For the text-containing cell, return its midpoint in [x, y] coordinate format. 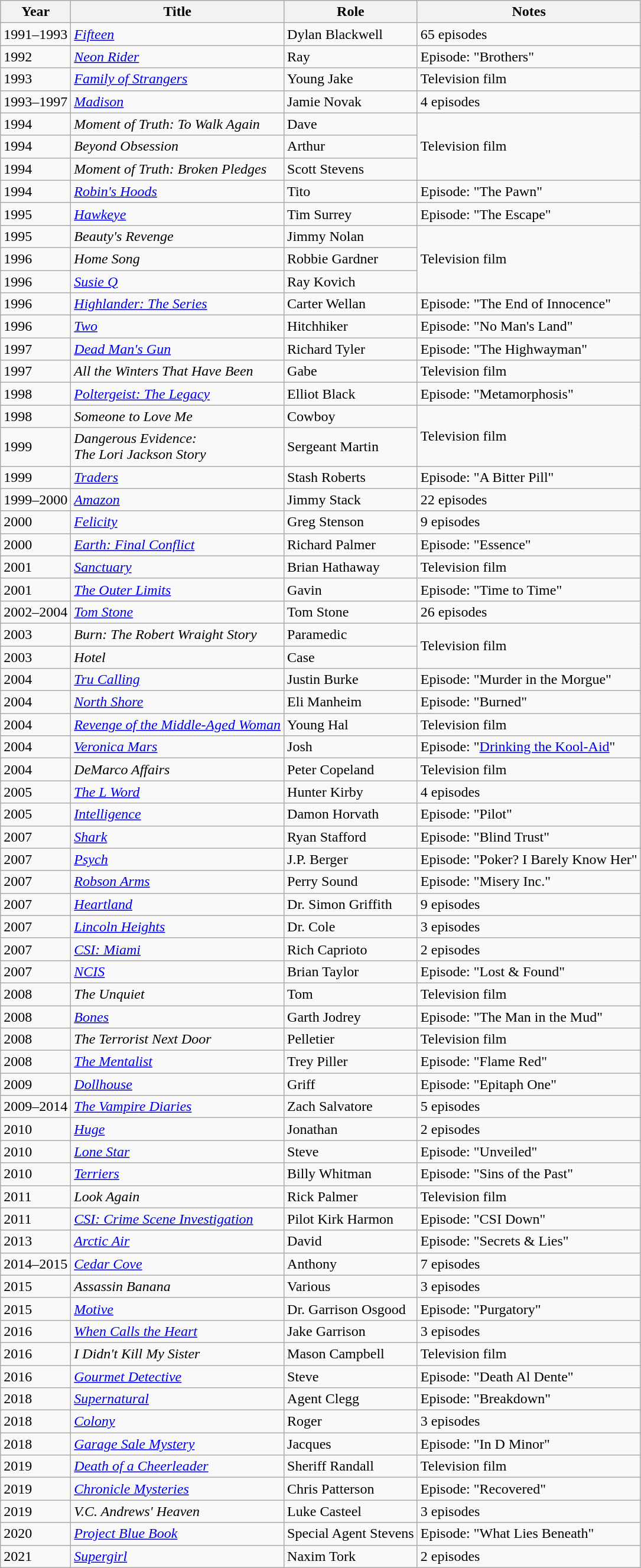
Arctic Air [177, 1241]
Jacques [351, 1444]
I Didn't Kill My Sister [177, 1354]
Hunter Kirby [351, 792]
Dr. Simon Griffith [351, 904]
Intelligence [177, 814]
Episode: "Lost & Found" [529, 972]
Year [35, 12]
Hawkeye [177, 214]
Jake Garrison [351, 1331]
Griff [351, 1084]
Arthur [351, 146]
Episode: "Recovered" [529, 1489]
Someone to Love Me [177, 416]
2013 [35, 1241]
7 episodes [529, 1264]
Roger [351, 1422]
Lincoln Heights [177, 927]
Scott Stevens [351, 169]
Episode: "Flame Red" [529, 1062]
Hotel [177, 657]
Tru Calling [177, 680]
Episode: "The Escape" [529, 214]
Gavin [351, 589]
Death of a Cheerleader [177, 1466]
Damon Horvath [351, 814]
Brian Taylor [351, 972]
Ryan Stafford [351, 837]
Luke Casteel [351, 1511]
Special Agent Stevens [351, 1534]
When Calls the Heart [177, 1331]
Mason Campbell [351, 1354]
Episode: "A Bitter Pill" [529, 477]
Fifteen [177, 34]
Bones [177, 1016]
Dr. Garrison Osgood [351, 1309]
Moment of Truth: Broken Pledges [177, 169]
Revenge of the Middle-Aged Woman [177, 725]
Veronica Mars [177, 747]
Elliot Black [351, 394]
Beyond Obsession [177, 146]
2020 [35, 1534]
Home Song [177, 259]
Young Hal [351, 725]
Cowboy [351, 416]
Various [351, 1286]
The Mentalist [177, 1062]
Notes [529, 12]
Traders [177, 477]
Dr. Cole [351, 927]
Episode: "Death Al Dente" [529, 1377]
Josh [351, 747]
Two [177, 327]
Garage Sale Mystery [177, 1444]
Episode: "Unveiled" [529, 1152]
Episode: "Purgatory" [529, 1309]
Peter Copeland [351, 770]
Sheriff Randall [351, 1466]
Episode: "Breakdown" [529, 1399]
1993–1997 [35, 102]
Supergirl [177, 1556]
Colony [177, 1422]
Garth Jodrey [351, 1016]
Psych [177, 859]
22 episodes [529, 500]
Madison [177, 102]
Eli Manheim [351, 702]
David [351, 1241]
Episode: "In D Minor" [529, 1444]
Shark [177, 837]
Billy Whitman [351, 1174]
Episode: "The End of Innocence" [529, 304]
The L Word [177, 792]
65 episodes [529, 34]
Felicity [177, 522]
Episode: "The Highwayman" [529, 349]
Episode: "Pilot" [529, 814]
Episode: "Essence" [529, 545]
Family of Strangers [177, 79]
Stash Roberts [351, 477]
Dangerous Evidence:The Lori Jackson Story [177, 446]
Terriers [177, 1174]
Young Jake [351, 79]
Dave [351, 124]
2021 [35, 1556]
Episode: "Metamorphosis" [529, 394]
Episode: "Poker? I Barely Know Her" [529, 859]
The Unquiet [177, 994]
The Vampire Diaries [177, 1107]
Jamie Novak [351, 102]
Supernatural [177, 1399]
Hitchhiker [351, 327]
Episode: "Time to Time" [529, 589]
Robson Arms [177, 882]
Trey Piller [351, 1062]
Robbie Gardner [351, 259]
Episode: "Sins of the Past" [529, 1174]
NCIS [177, 972]
Episode: "The Pawn" [529, 191]
J.P. Berger [351, 859]
Highlander: The Series [177, 304]
The Terrorist Next Door [177, 1039]
Motive [177, 1309]
Episode: "No Man's Land" [529, 327]
Gabe [351, 371]
2014–2015 [35, 1264]
Episode: "Burned" [529, 702]
Role [351, 12]
Poltergeist: The Legacy [177, 394]
Episode: "Drinking the Kool-Aid" [529, 747]
Chronicle Mysteries [177, 1489]
Episode: "The Man in the Mud" [529, 1016]
Richard Tyler [351, 349]
Amazon [177, 500]
Episode: "Blind Trust" [529, 837]
Zach Salvatore [351, 1107]
1992 [35, 57]
Huge [177, 1129]
Tito [351, 191]
All the Winters That Have Been [177, 371]
Pelletier [351, 1039]
Episode: "Misery Inc." [529, 882]
Pilot Kirk Harmon [351, 1219]
Carter Wellan [351, 304]
Project Blue Book [177, 1534]
2009 [35, 1084]
Brian Hathaway [351, 567]
Justin Burke [351, 680]
Rick Palmer [351, 1197]
Naxim Tork [351, 1556]
Robin's Hoods [177, 191]
Assassin Banana [177, 1286]
Dollhouse [177, 1084]
Ray Kovich [351, 282]
5 episodes [529, 1107]
2002–2004 [35, 612]
Case [351, 657]
Lone Star [177, 1152]
Beauty's Revenge [177, 236]
1999–2000 [35, 500]
Episode: "Brothers" [529, 57]
Episode: "Secrets & Lies" [529, 1241]
26 episodes [529, 612]
Episode: "Murder in the Morgue" [529, 680]
Moment of Truth: To Walk Again [177, 124]
Anthony [351, 1264]
Episode: "What Lies Beneath" [529, 1534]
Paramedic [351, 634]
Jonathan [351, 1129]
Earth: Final Conflict [177, 545]
DeMarco Affairs [177, 770]
Neon Rider [177, 57]
Dylan Blackwell [351, 34]
Episode: "CSI Down" [529, 1219]
Heartland [177, 904]
Ray [351, 57]
Look Again [177, 1197]
Cedar Cove [177, 1264]
Tom [351, 994]
North Shore [177, 702]
CSI: Miami [177, 949]
CSI: Crime Scene Investigation [177, 1219]
The Outer Limits [177, 589]
1993 [35, 79]
Dead Man's Gun [177, 349]
Gourmet Detective [177, 1377]
1991–1993 [35, 34]
Chris Patterson [351, 1489]
Title [177, 12]
Susie Q [177, 282]
Jimmy Nolan [351, 236]
Episode: "Epitaph One" [529, 1084]
Rich Caprioto [351, 949]
Jimmy Stack [351, 500]
Burn: The Robert Wraight Story [177, 634]
Agent Clegg [351, 1399]
Richard Palmer [351, 545]
2009–2014 [35, 1107]
Greg Stenson [351, 522]
Perry Sound [351, 882]
Sanctuary [177, 567]
Sergeant Martin [351, 446]
Tim Surrey [351, 214]
V.C. Andrews' Heaven [177, 1511]
